Provide the (x, y) coordinate of the cell's center where the given text is located.  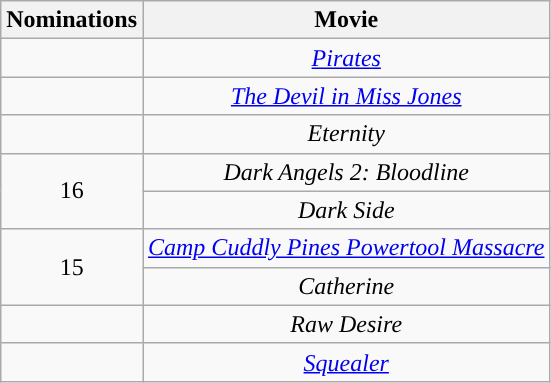
Nominations (72, 20)
Eternity (346, 134)
Raw Desire (346, 324)
Dark Angels 2: Bloodline (346, 172)
The Devil in Miss Jones (346, 96)
Catherine (346, 286)
Pirates (346, 58)
Squealer (346, 362)
Movie (346, 20)
16 (72, 191)
Dark Side (346, 210)
Camp Cuddly Pines Powertool Massacre (346, 248)
15 (72, 267)
